Extract the [x, y] coordinate from the center of the cell holding the provided text.  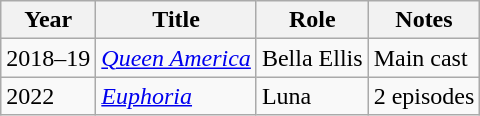
Luna [312, 96]
Year [48, 20]
Notes [424, 20]
Title [176, 20]
Main cast [424, 58]
2022 [48, 96]
2 episodes [424, 96]
Euphoria [176, 96]
Queen America [176, 58]
Role [312, 20]
2018–19 [48, 58]
Bella Ellis [312, 58]
